Output the (x, y) coordinate of the center of the cell containing the given text.  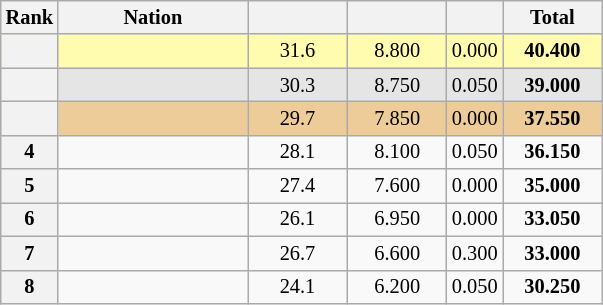
39.000 (553, 85)
Total (553, 17)
0.300 (475, 253)
36.150 (553, 152)
6.950 (397, 219)
8 (30, 287)
6 (30, 219)
4 (30, 152)
29.7 (298, 118)
8.750 (397, 85)
26.1 (298, 219)
40.400 (553, 51)
7.850 (397, 118)
7 (30, 253)
31.6 (298, 51)
8.800 (397, 51)
35.000 (553, 186)
26.7 (298, 253)
28.1 (298, 152)
37.550 (553, 118)
Rank (30, 17)
24.1 (298, 287)
7.600 (397, 186)
6.200 (397, 287)
30.250 (553, 287)
30.3 (298, 85)
Nation (153, 17)
33.000 (553, 253)
5 (30, 186)
33.050 (553, 219)
27.4 (298, 186)
6.600 (397, 253)
8.100 (397, 152)
